Determine the [X, Y] coordinate at the center of the cell enclosing the given text.  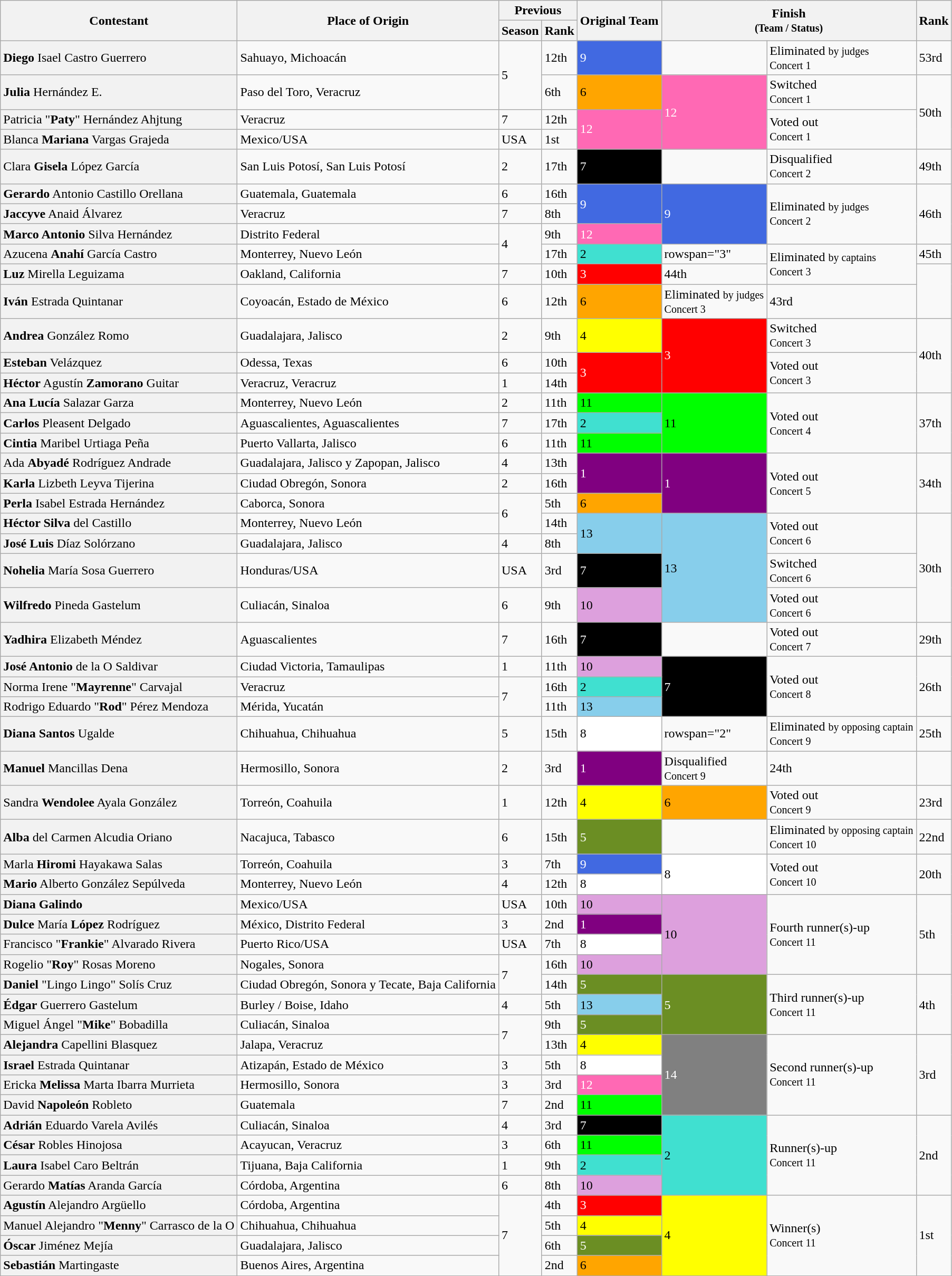
Rogelio "Roy" Rosas Moreno [119, 964]
rowspan="2" [714, 734]
Contestant [119, 21]
Second runner(s)-upConcert 11 [842, 1074]
24th [842, 768]
50th [934, 112]
Original Team [619, 21]
43rd [842, 301]
Édgar Guerrero Gastelum [119, 1004]
Eliminated by captainsConcert 3 [842, 264]
26th [934, 686]
Voted outConcert 7 [842, 639]
Oakland, California [368, 274]
Rodrigo Eduardo "Rod" Pérez Mendoza [119, 707]
Aguascalientes, Aguascalientes [368, 423]
Fourth runner(s)-upConcert 11 [842, 934]
Jaccyve Anaid Álvarez [119, 214]
José Antonio de la O Saldivar [119, 666]
Laura Isabel Caro Beltrán [119, 1165]
Odessa, Texas [368, 363]
Previous [538, 11]
Norma Irene "Mayrenne" Carvajal [119, 686]
Third runner(s)-upConcert 11 [842, 1004]
México, Distrito Federal [368, 924]
30th [934, 568]
Finish(Team / Status) [789, 21]
Atizapán, Estado de México [368, 1065]
Marco Antonio Silva Hernández [119, 234]
Eliminated by judgesConcert 3 [714, 301]
José Luis Díaz Solórzano [119, 543]
Gerardo Matías Aranda García [119, 1185]
Paso del Toro, Veracruz [368, 92]
23rd [934, 803]
Carlos Pleasent Delgado [119, 423]
Alba del Carmen Alcudia Oriano [119, 837]
San Luis Potosí, San Luis Potosí [368, 167]
46th [934, 214]
Cintia Maribel Urtiaga Peña [119, 443]
Julia Hernández E. [119, 92]
Season [520, 31]
22nd [934, 837]
Diego Isael Castro Guerrero [119, 58]
Sebastián Martingaste [119, 1265]
29th [934, 639]
20th [934, 874]
SwitchedConcert 6 [842, 571]
Gerardo Antonio Castillo Orellana [119, 194]
Honduras/USA [368, 571]
Place of Origin [368, 21]
Veracruz, Veracruz [368, 383]
Burley / Boise, Idaho [368, 1004]
Francisco "Frankie" Alvarado Rivera [119, 944]
Ada Abyadé Rodríguez Andrade [119, 463]
49th [934, 167]
45th [934, 254]
Israel Estrada Quintanar [119, 1065]
Alejandra Capellini Blasquez [119, 1044]
Marla Hiromi Hayakawa Salas [119, 864]
53rd [934, 58]
Voted outConcert 5 [842, 483]
Ciudad Victoria, Tamaulipas [368, 666]
37th [934, 423]
Diana Galindo [119, 904]
Aguascalientes [368, 639]
Daniel "Lingo Lingo" Solís Cruz [119, 984]
SwitchedConcert 3 [842, 335]
Distrito Federal [368, 234]
Blanca Mariana Vargas Grajeda [119, 139]
Yadhira Elizabeth Méndez [119, 639]
DisqualifiedConcert 9 [714, 768]
Eliminated by judgesConcert 2 [842, 214]
Ciudad Obregón, Sonora y Tecate, Baja California [368, 984]
Adrián Eduardo Varela Avilés [119, 1125]
DisqualifiedConcert 2 [842, 167]
Nogales, Sonora [368, 964]
Nohelia María Sosa Guerrero [119, 571]
Miguel Ángel "Mike" Bobadilla [119, 1024]
Guatemala, Guatemala [368, 194]
Jalapa, Veracruz [368, 1044]
Karla Lizbeth Leyva Tijerina [119, 483]
Winner(s)Concert 11 [842, 1235]
Héctor Agustín Zamorano Guitar [119, 383]
Nacajuca, Tabasco [368, 837]
Eliminated by opposing captainConcert 10 [842, 837]
Guadalajara, Jalisco y Zapopan, Jalisco [368, 463]
44th [714, 274]
Eliminated by opposing captainConcert 9 [842, 734]
Azucena Anahí García Castro [119, 254]
David Napoleón Robleto [119, 1105]
14 [714, 1074]
Andrea González Romo [119, 335]
Voted outConcert 8 [842, 686]
SwitchedConcert 1 [842, 92]
Mario Alberto González Sepúlveda [119, 884]
Voted outConcert 10 [842, 874]
Ericka Melissa Marta Ibarra Murrieta [119, 1085]
Manuel Mancillas Dena [119, 768]
Héctor Silva del Castillo [119, 523]
Dulce María López Rodríguez [119, 924]
34th [934, 483]
Eliminated by judgesConcert 1 [842, 58]
Puerto Vallarta, Jalisco [368, 443]
Caborca, Sonora [368, 503]
Agustín Alejandro Argüello [119, 1205]
Diana Santos Ugalde [119, 734]
Perla Isabel Estrada Hernández [119, 503]
Clara Gisela López García [119, 167]
Óscar Jiménez Mejía [119, 1245]
César Robles Hinojosa [119, 1145]
Voted outConcert 4 [842, 423]
Manuel Alejandro "Menny" Carrasco de la O [119, 1225]
Sandra Wendolee Ayala González [119, 803]
Ciudad Obregón, Sonora [368, 483]
Wilfredo Pineda Gastelum [119, 605]
Patricia "Paty" Hernández Ahjtung [119, 119]
Mérida, Yucatán [368, 707]
Voted outConcert 9 [842, 803]
Acayucan, Veracruz [368, 1145]
Puerto Rico/USA [368, 944]
Sahuayo, Michoacán [368, 58]
Guatemala [368, 1105]
Coyoacán, Estado de México [368, 301]
Luz Mirella Leguizama [119, 274]
Ana Lucía Salazar Garza [119, 403]
40th [934, 356]
Voted outConcert 3 [842, 373]
Iván Estrada Quintanar [119, 301]
Buenos Aires, Argentina [368, 1265]
rowspan="3" [714, 254]
Esteban Velázquez [119, 363]
Tijuana, Baja California [368, 1165]
Runner(s)-upConcert 11 [842, 1155]
25th [934, 734]
Voted outConcert 1 [842, 129]
